Output the (X, Y) coordinate of the center of the cell containing the given text.  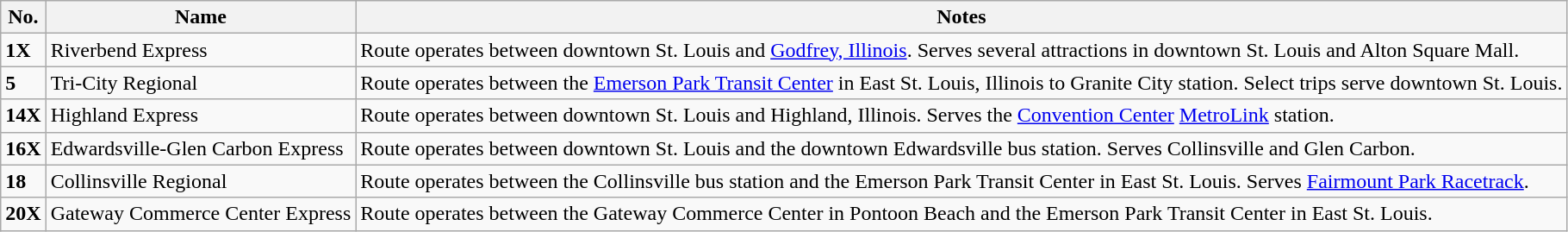
Route operates between downtown St. Louis and Godfrey, Illinois. Serves several attractions in downtown St. Louis and Alton Square Mall. (961, 50)
Route operates between downtown St. Louis and the downtown Edwardsville bus station. Serves Collinsville and Glen Carbon. (961, 148)
Edwardsville-Glen Carbon Express (201, 148)
16X (23, 148)
Route operates between the Gateway Commerce Center in Pontoon Beach and the Emerson Park Transit Center in East St. Louis. (961, 214)
5 (23, 83)
Tri-City Regional (201, 83)
Name (201, 17)
Route operates between the Collinsville bus station and the Emerson Park Transit Center in East St. Louis. Serves Fairmount Park Racetrack. (961, 181)
Highland Express (201, 116)
14X (23, 116)
Collinsville Regional (201, 181)
Riverbend Express (201, 50)
20X (23, 214)
Notes (961, 17)
1X (23, 50)
18 (23, 181)
Gateway Commerce Center Express (201, 214)
Route operates between the Emerson Park Transit Center in East St. Louis, Illinois to Granite City station. Select trips serve downtown St. Louis. (961, 83)
No. (23, 17)
Route operates between downtown St. Louis and Highland, Illinois. Serves the Convention Center MetroLink station. (961, 116)
